Identify which cell holds the provided text, then report its (X, Y) central coordinate. 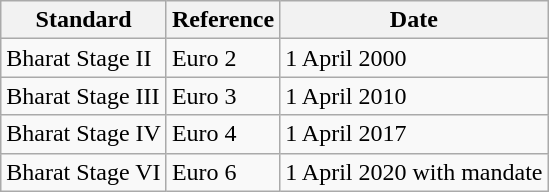
1 April 2020 with mandate (414, 172)
1 April 2017 (414, 134)
Standard (84, 20)
Euro 4 (222, 134)
Bharat Stage VI (84, 172)
Bharat Stage III (84, 96)
1 April 2010 (414, 96)
Reference (222, 20)
1 April 2000 (414, 58)
Euro 2 (222, 58)
Euro 6 (222, 172)
Bharat Stage IV (84, 134)
Euro 3 (222, 96)
Bharat Stage II (84, 58)
Date (414, 20)
